Identify which cell holds the provided text, then report its [X, Y] central coordinate. 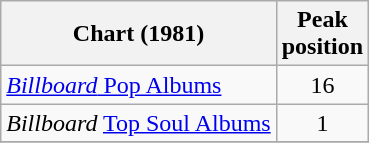
1 [322, 123]
16 [322, 85]
Chart (1981) [138, 34]
Billboard Top Soul Albums [138, 123]
Billboard Pop Albums [138, 85]
Peakposition [322, 34]
